Pinpoint the cell where the given text exists, returning its [x, y] midpoint coordinate. 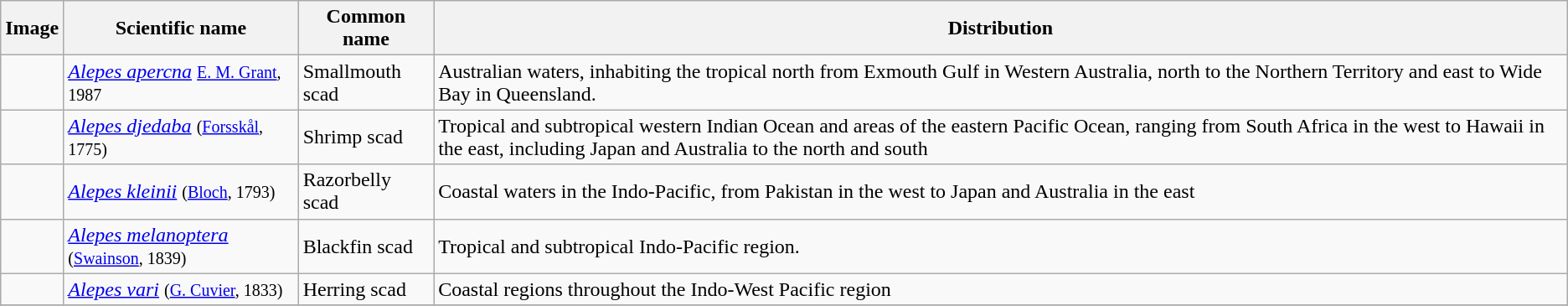
Herring scad [366, 289]
Razorbelly scad [366, 191]
Alepes kleinii (Bloch, 1793) [181, 191]
Scientific name [181, 29]
Image [32, 29]
Alepes melanoptera (Swainson, 1839) [181, 246]
Blackfin scad [366, 246]
Coastal waters in the Indo-Pacific, from Pakistan in the west to Japan and Australia in the east [1001, 191]
Alepes djedaba (Forsskål, 1775) [181, 137]
Smallmouth scad [366, 82]
Tropical and subtropical Indo-Pacific region. [1001, 246]
Alepes vari (G. Cuvier, 1833) [181, 289]
Distribution [1001, 29]
Alepes apercna E. M. Grant, 1987 [181, 82]
Common name [366, 29]
Coastal regions throughout the Indo-West Pacific region [1001, 289]
Shrimp scad [366, 137]
